Scan for the cell matching the given text and deliver its [X, Y] coordinate at center. 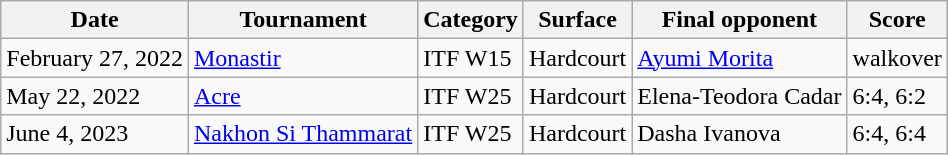
February 27, 2022 [95, 58]
Tournament [302, 20]
Dasha Ivanova [740, 134]
Surface [577, 20]
Score [897, 20]
Monastir [302, 58]
6:4, 6:4 [897, 134]
Category [471, 20]
walkover [897, 58]
Date [95, 20]
Final opponent [740, 20]
Elena-Teodora Cadar [740, 96]
Ayumi Morita [740, 58]
May 22, 2022 [95, 96]
6:4, 6:2 [897, 96]
ITF W15 [471, 58]
Nakhon Si Thammarat [302, 134]
Acre [302, 96]
June 4, 2023 [95, 134]
